Return [x, y] of the center of cell containing provided text 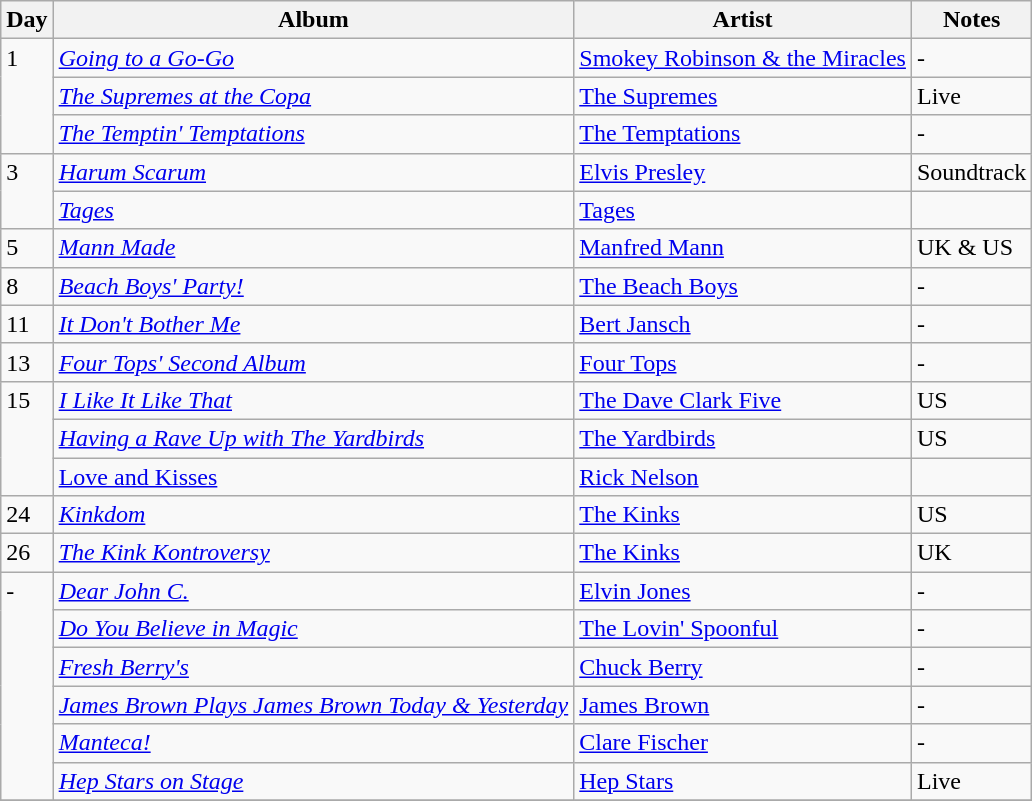
Four Tops' Second Album [314, 362]
The Yardbirds [743, 438]
The Dave Clark Five [743, 400]
Notes [971, 20]
5 [27, 248]
The Supremes at the Copa [314, 96]
Elvin Jones [743, 591]
The Lovin' Spoonful [743, 629]
Harum Scarum [314, 172]
13 [27, 362]
Manteca! [314, 743]
Dear John C. [314, 591]
UK & US [971, 248]
Four Tops [743, 362]
24 [27, 515]
Hep Stars [743, 781]
Chuck Berry [743, 667]
Mann Made [314, 248]
Artist [743, 20]
Love and Kisses [314, 477]
The Temptin' Temptations [314, 134]
15 [27, 438]
11 [27, 324]
Manfred Mann [743, 248]
Do You Believe in Magic [314, 629]
Clare Fischer [743, 743]
3 [27, 191]
Having a Rave Up with The Yardbirds [314, 438]
Hep Stars on Stage [314, 781]
James Brown [743, 705]
It Don't Bother Me [314, 324]
The Supremes [743, 96]
The Kink Kontroversy [314, 553]
Kinkdom [314, 515]
26 [27, 553]
Going to a Go-Go [314, 58]
8 [27, 286]
I Like It Like That [314, 400]
Rick Nelson [743, 477]
The Temptations [743, 134]
Beach Boys' Party! [314, 286]
Day [27, 20]
Soundtrack [971, 172]
UK [971, 553]
Album [314, 20]
Smokey Robinson & the Miracles [743, 58]
Fresh Berry's [314, 667]
Bert Jansch [743, 324]
Elvis Presley [743, 172]
James Brown Plays James Brown Today & Yesterday [314, 705]
The Beach Boys [743, 286]
1 [27, 96]
